Provide the (X, Y) coordinate of the cell's center where the given text is located.  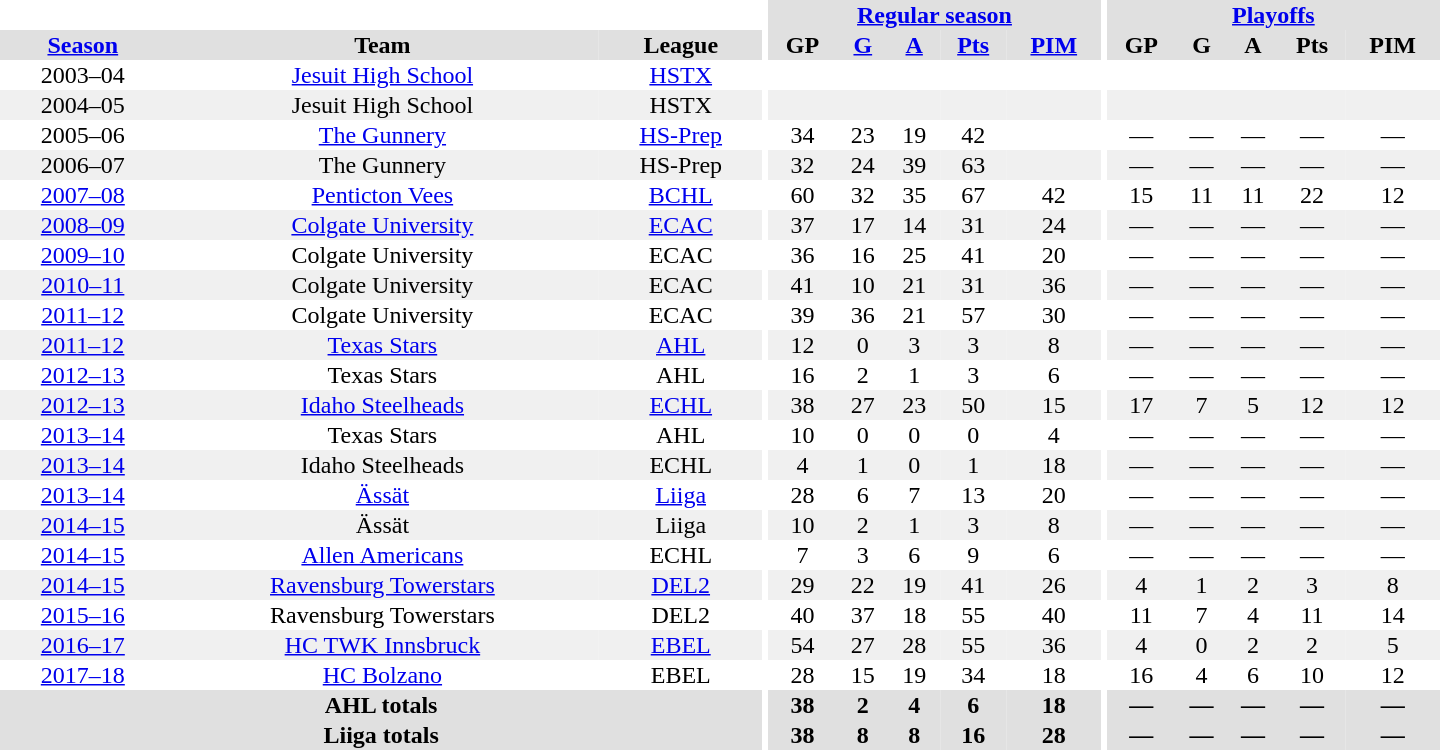
9 (974, 555)
25 (914, 255)
HC TWK Innsbruck (383, 645)
League (680, 45)
29 (802, 585)
63 (974, 165)
2004–05 (83, 105)
AHL totals (381, 705)
2006–07 (83, 165)
HC Bolzano (383, 675)
60 (802, 195)
2010–11 (83, 285)
2015–16 (83, 615)
35 (914, 195)
30 (1054, 315)
Liiga totals (381, 735)
Team (383, 45)
2003–04 (83, 75)
Allen Americans (383, 555)
50 (974, 405)
2005–06 (83, 135)
2008–09 (83, 225)
2016–17 (83, 645)
BCHL (680, 195)
54 (802, 645)
Regular season (934, 15)
67 (974, 195)
57 (974, 315)
Playoffs (1274, 15)
Penticton Vees (383, 195)
2009–10 (83, 255)
13 (974, 495)
26 (1054, 585)
2017–18 (83, 675)
Season (83, 45)
2007–08 (83, 195)
